Extract the (x, y) coordinate from the center of the cell holding the provided text.  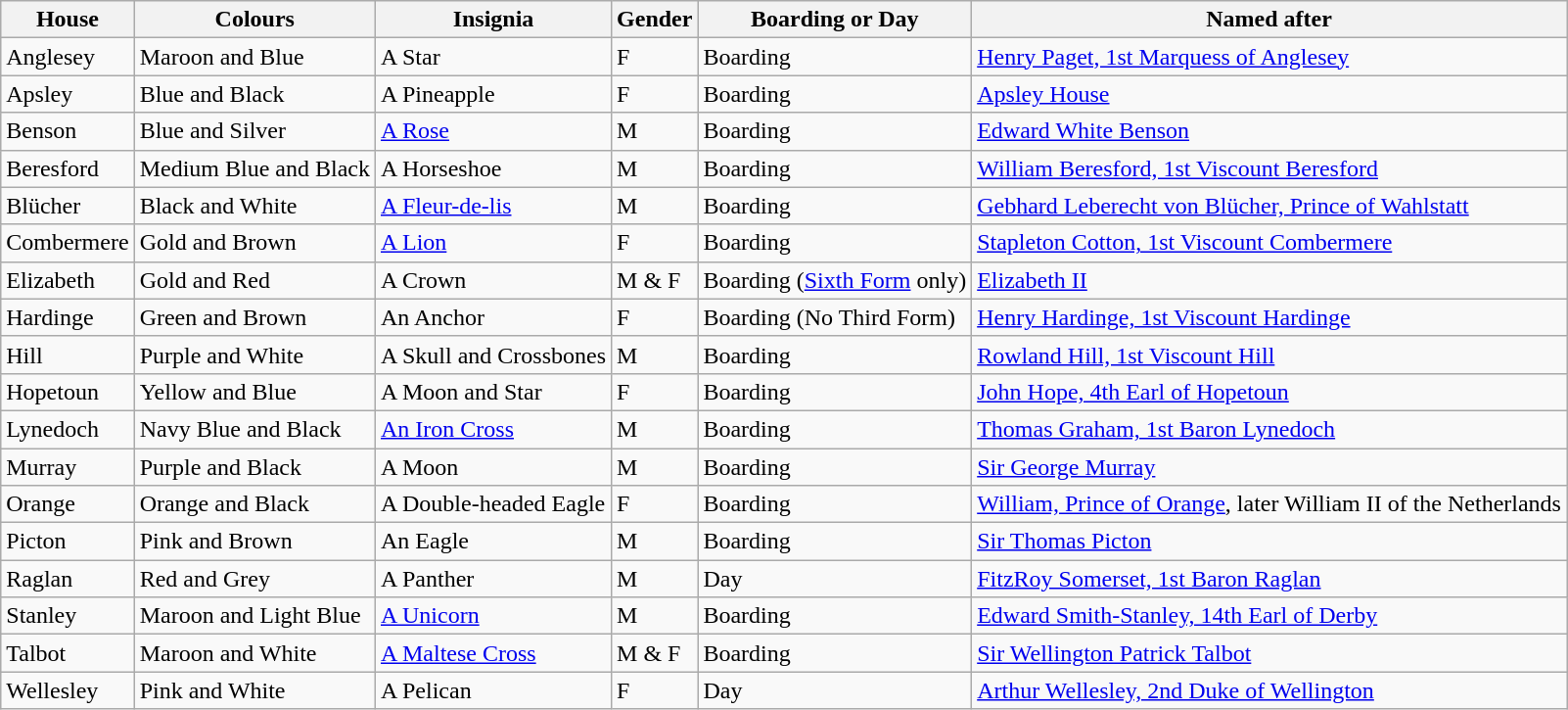
Maroon and White (254, 653)
A Skull and Crossbones (493, 355)
Elizabeth (68, 280)
Medium Blue and Black (254, 168)
Picton (68, 542)
Raglan (68, 579)
FitzRoy Somerset, 1st Baron Raglan (1269, 579)
Boarding (Sixth Form only) (835, 280)
Sir George Murray (1269, 467)
Hill (68, 355)
Maroon and Light Blue (254, 616)
A Lion (493, 243)
A Fleur-de-lis (493, 206)
Purple and Black (254, 467)
Insignia (493, 20)
A Pelican (493, 690)
Henry Hardinge, 1st Viscount Hardinge (1269, 317)
William, Prince of Orange, later William II of the Netherlands (1269, 504)
Yellow and Blue (254, 392)
Murray (68, 467)
Black and White (254, 206)
Maroon and Blue (254, 57)
Red and Grey (254, 579)
A Crown (493, 280)
House (68, 20)
A Horseshoe (493, 168)
Sir Thomas Picton (1269, 542)
Beresford (68, 168)
Pink and Brown (254, 542)
Edward Smith-Stanley, 14th Earl of Derby (1269, 616)
Gold and Brown (254, 243)
Elizabeth II (1269, 280)
Arthur Wellesley, 2nd Duke of Wellington (1269, 690)
Hardinge (68, 317)
A Panther (493, 579)
Benson (68, 131)
Pink and White (254, 690)
Gold and Red (254, 280)
Rowland Hill, 1st Viscount Hill (1269, 355)
A Unicorn (493, 616)
An Eagle (493, 542)
Orange and Black (254, 504)
Colours (254, 20)
Thomas Graham, 1st Baron Lynedoch (1269, 429)
Gender (655, 20)
Stapleton Cotton, 1st Viscount Combermere (1269, 243)
Lynedoch (68, 429)
A Moon (493, 467)
Green and Brown (254, 317)
Apsley House (1269, 94)
Boarding (No Third Form) (835, 317)
An Iron Cross (493, 429)
Purple and White (254, 355)
Navy Blue and Black (254, 429)
A Star (493, 57)
Blue and Black (254, 94)
Hopetoun (68, 392)
A Double-headed Eagle (493, 504)
Blue and Silver (254, 131)
Talbot (68, 653)
A Pineapple (493, 94)
An Anchor (493, 317)
Anglesey (68, 57)
Named after (1269, 20)
Edward White Benson (1269, 131)
Blücher (68, 206)
Orange (68, 504)
A Rose (493, 131)
Henry Paget, 1st Marquess of Anglesey (1269, 57)
A Moon and Star (493, 392)
John Hope, 4th Earl of Hopetoun (1269, 392)
Stanley (68, 616)
Sir Wellington Patrick Talbot (1269, 653)
Gebhard Leberecht von Blücher, Prince of Wahlstatt (1269, 206)
A Maltese Cross (493, 653)
Boarding or Day (835, 20)
Apsley (68, 94)
Combermere (68, 243)
Wellesley (68, 690)
William Beresford, 1st Viscount Beresford (1269, 168)
